Extract the (x, y) coordinate from the center of the cell holding the provided text.  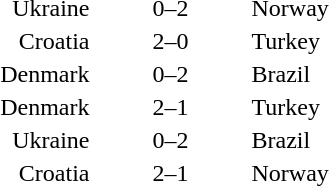
2–1 (170, 107)
2–0 (170, 41)
